Output the [x, y] coordinate of the center of the cell containing the given text.  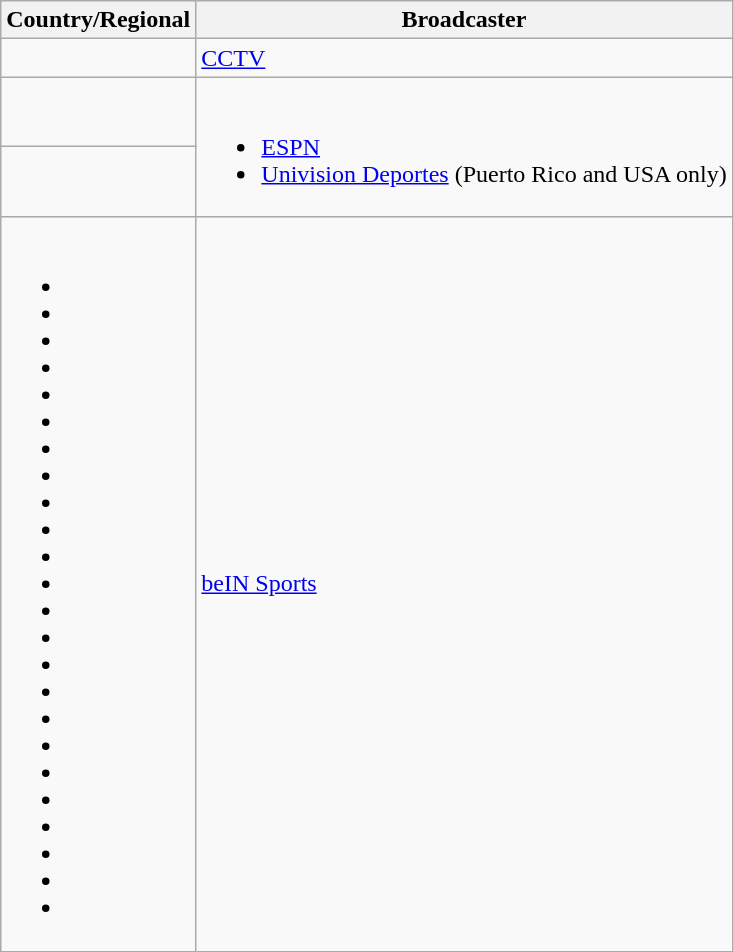
beIN Sports [464, 584]
CCTV [464, 58]
Broadcaster [464, 20]
ESPNUnivision Deportes (Puerto Rico and USA only) [464, 147]
Country/Regional [98, 20]
